Determine the [X, Y] coordinate at the center of the cell enclosing the given text.  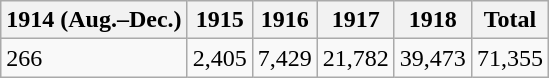
1917 [356, 20]
Total [510, 20]
1916 [284, 20]
1918 [432, 20]
1914 (Aug.–Dec.) [94, 20]
266 [94, 58]
21,782 [356, 58]
7,429 [284, 58]
39,473 [432, 58]
2,405 [220, 58]
71,355 [510, 58]
1915 [220, 20]
